For the text-containing cell, return its midpoint in (x, y) coordinate format. 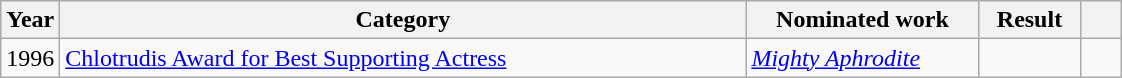
Chlotrudis Award for Best Supporting Actress (403, 58)
Mighty Aphrodite (862, 58)
1996 (30, 58)
Year (30, 20)
Category (403, 20)
Nominated work (862, 20)
Result (1030, 20)
